Identify which cell holds the provided text, then report its [X, Y] central coordinate. 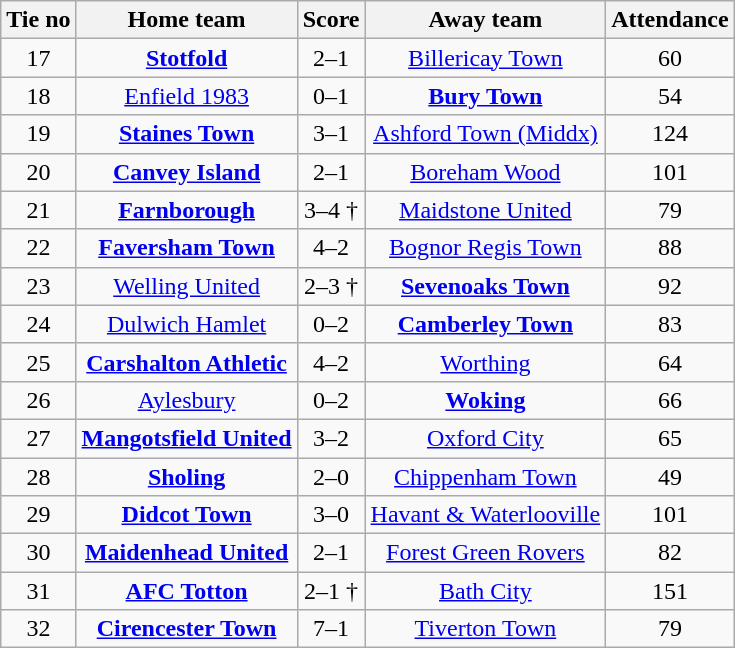
Bury Town [486, 96]
0–1 [331, 96]
Stotfold [186, 58]
Away team [486, 20]
Billericay Town [486, 58]
124 [670, 134]
31 [38, 591]
Faversham Town [186, 248]
Farnborough [186, 210]
Staines Town [186, 134]
Home team [186, 20]
2–0 [331, 477]
Sholing [186, 477]
21 [38, 210]
82 [670, 553]
Oxford City [486, 438]
Woking [486, 400]
24 [38, 324]
3–1 [331, 134]
Attendance [670, 20]
2–3 † [331, 286]
7–1 [331, 629]
25 [38, 362]
26 [38, 400]
Score [331, 20]
32 [38, 629]
23 [38, 286]
Carshalton Athletic [186, 362]
Camberley Town [486, 324]
22 [38, 248]
92 [670, 286]
Tiverton Town [486, 629]
29 [38, 515]
Canvey Island [186, 172]
Enfield 1983 [186, 96]
3–4 † [331, 210]
27 [38, 438]
49 [670, 477]
18 [38, 96]
Dulwich Hamlet [186, 324]
Maidenhead United [186, 553]
Tie no [38, 20]
Boreham Wood [486, 172]
83 [670, 324]
19 [38, 134]
Cirencester Town [186, 629]
Maidstone United [486, 210]
17 [38, 58]
66 [670, 400]
AFC Totton [186, 591]
2–1 † [331, 591]
3–2 [331, 438]
28 [38, 477]
Aylesbury [186, 400]
Sevenoaks Town [486, 286]
Chippenham Town [486, 477]
Didcot Town [186, 515]
Bognor Regis Town [486, 248]
65 [670, 438]
Worthing [486, 362]
Mangotsfield United [186, 438]
Forest Green Rovers [486, 553]
60 [670, 58]
3–0 [331, 515]
Ashford Town (Middx) [486, 134]
151 [670, 591]
Havant & Waterlooville [486, 515]
54 [670, 96]
20 [38, 172]
Welling United [186, 286]
64 [670, 362]
88 [670, 248]
Bath City [486, 591]
30 [38, 553]
